Provide the [X, Y] coordinate of the cell's center where the given text is located.  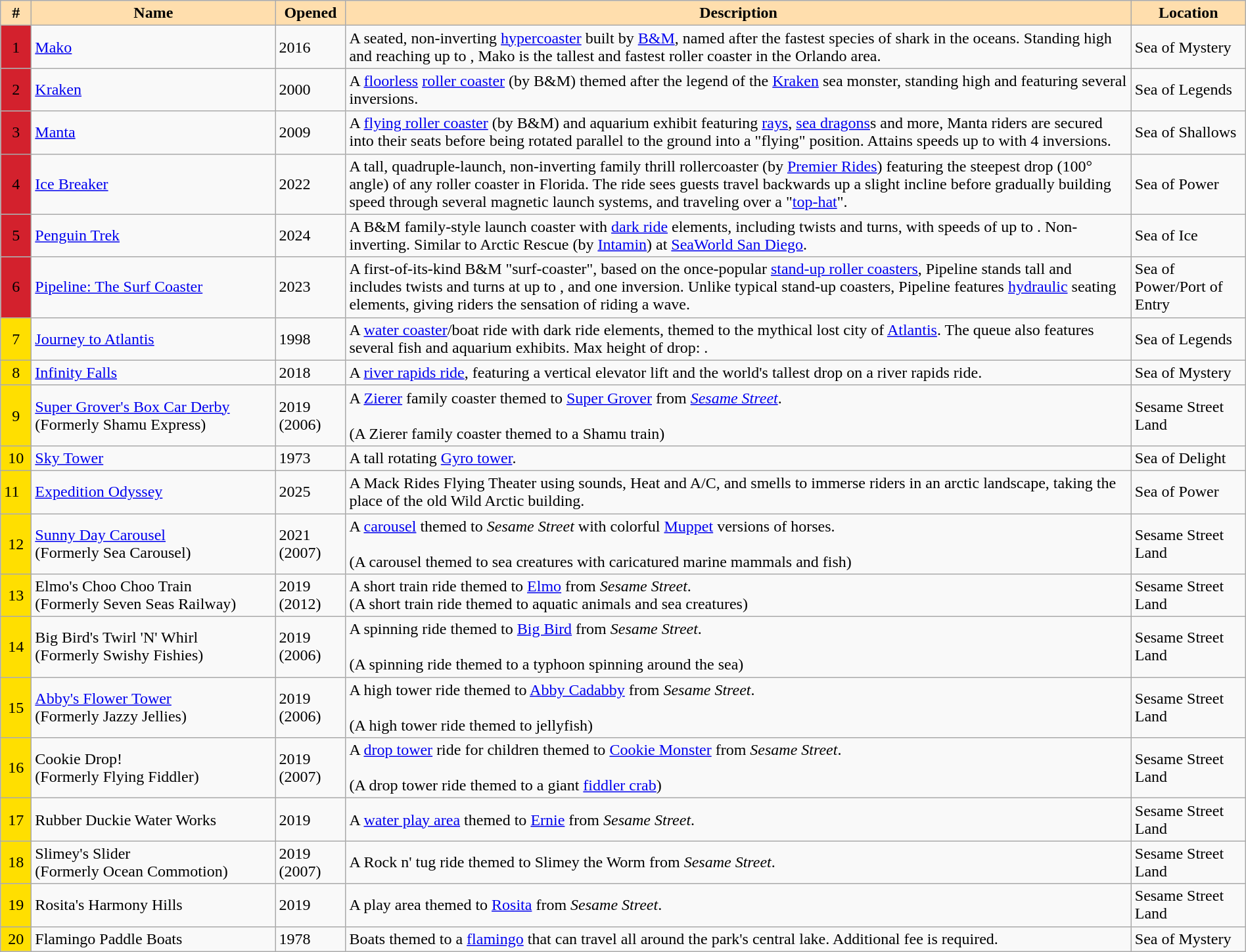
Pipeline: The Surf Coaster [154, 287]
8 [16, 373]
A river rapids ride, featuring a vertical elevator lift and the world's tallest drop on a river rapids ride. [739, 373]
Abby's Flower Tower (Formerly Jazzy Jellies) [154, 708]
Sky Tower [154, 458]
Mako [154, 47]
Sea of Shallows [1188, 133]
12 [16, 544]
Flamingo Paddle Boats [154, 939]
17 [16, 820]
2 [16, 89]
14 [16, 647]
Ice Breaker [154, 184]
15 [16, 708]
9 [16, 415]
Expedition Odyssey [154, 491]
A Rock n' tug ride themed to Slimey the Worm from Sesame Street. [739, 862]
Name [154, 13]
2016 [310, 47]
13 [16, 595]
A drop tower ride for children themed to Cookie Monster from Sesame Street. (A drop tower ride themed to a giant fiddler crab) [739, 768]
6 [16, 287]
Elmo's Choo Choo Train (Formerly Seven Seas Railway) [154, 595]
A Zierer family coaster themed to Super Grover from Sesame Street.(A Zierer family coaster themed to a Shamu train) [739, 415]
4 [16, 184]
16 [16, 768]
Rubber Duckie Water Works [154, 820]
Cookie Drop! (Formerly Flying Fiddler) [154, 768]
1973 [310, 458]
1 [16, 47]
Sea of Ice [1188, 235]
Sunny Day Carousel (Formerly Sea Carousel) [154, 544]
2009 [310, 133]
A water play area themed to Ernie from Sesame Street. [739, 820]
Boats themed to a flamingo that can travel all around the park's central lake. Additional fee is required. [739, 939]
Big Bird's Twirl 'N' Whirl (Formerly Swishy Fishies) [154, 647]
Infinity Falls [154, 373]
2018 [310, 373]
A spinning ride themed to Big Bird from Sesame Street. (A spinning ride themed to a typhoon spinning around the sea) [739, 647]
2000 [310, 89]
1998 [310, 339]
10 [16, 458]
18 [16, 862]
A floorless roller coaster (by B&M) themed after the legend of the Kraken sea monster, standing high and featuring several inversions. [739, 89]
Penguin Trek [154, 235]
2024 [310, 235]
2019 (2012) [310, 595]
2022 [310, 184]
Rosita's Harmony Hills [154, 905]
A tall rotating Gyro tower. [739, 458]
19 [16, 905]
11 [16, 491]
2021 (2007) [310, 544]
Super Grover's Box Car Derby (Formerly Shamu Express) [154, 415]
# [16, 13]
Location [1188, 13]
Kraken [154, 89]
5 [16, 235]
3 [16, 133]
2023 [310, 287]
Opened [310, 13]
Manta [154, 133]
7 [16, 339]
Sea of Power/Port of Entry [1188, 287]
1978 [310, 939]
A high tower ride themed to Abby Cadabby from Sesame Street.(A high tower ride themed to jellyfish) [739, 708]
Description [739, 13]
A short train ride themed to Elmo from Sesame Street.(A short train ride themed to aquatic animals and sea creatures) [739, 595]
Sea of Delight [1188, 458]
Journey to Atlantis [154, 339]
A play area themed to Rosita from Sesame Street. [739, 905]
Slimey's Slider (Formerly Ocean Commotion) [154, 862]
2025 [310, 491]
20 [16, 939]
